Capture the cell that displays the provided text and extract its (x, y) central coordinate. 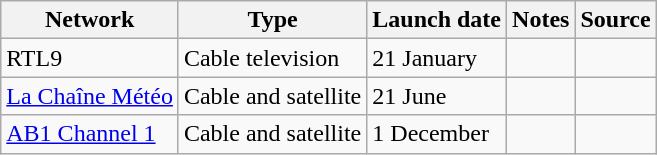
Cable television (272, 58)
1 December (437, 134)
Network (90, 20)
21 January (437, 58)
21 June (437, 96)
Launch date (437, 20)
RTL9 (90, 58)
AB1 Channel 1 (90, 134)
Notes (541, 20)
Type (272, 20)
La Chaîne Météo (90, 96)
Source (616, 20)
